Scan for the cell matching the given text and deliver its (x, y) coordinate at center. 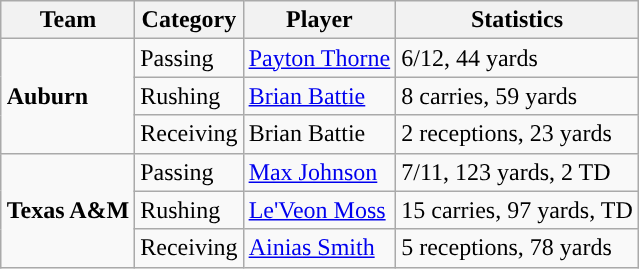
Ainias Smith (320, 248)
15 carries, 97 yards, TD (518, 210)
Category (189, 20)
6/12, 44 yards (518, 58)
Texas A&M (68, 210)
Le'Veon Moss (320, 210)
Team (68, 20)
5 receptions, 78 yards (518, 248)
2 receptions, 23 yards (518, 134)
Statistics (518, 20)
Max Johnson (320, 172)
Auburn (68, 96)
Player (320, 20)
Payton Thorne (320, 58)
7/11, 123 yards, 2 TD (518, 172)
8 carries, 59 yards (518, 96)
